Scan for the cell matching the given text and deliver its [x, y] coordinate at center. 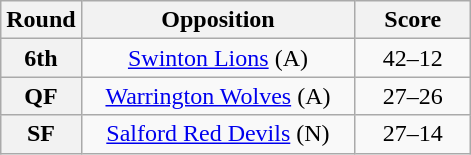
6th [41, 58]
Round [41, 20]
27–14 [413, 134]
Score [413, 20]
Salford Red Devils (N) [218, 134]
Swinton Lions (A) [218, 58]
SF [41, 134]
QF [41, 96]
Opposition [218, 20]
Warrington Wolves (A) [218, 96]
27–26 [413, 96]
42–12 [413, 58]
